Extract the (X, Y) coordinate from the center of the cell holding the provided text.  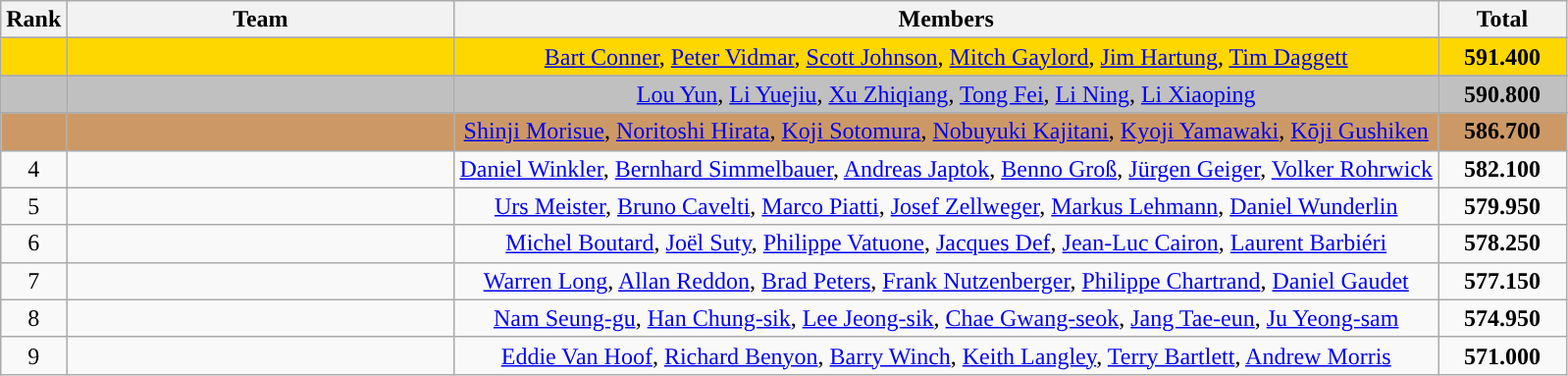
Team (261, 20)
Bart Conner, Peter Vidmar, Scott Johnson, Mitch Gaylord, Jim Hartung, Tim Daggett (946, 57)
571.000 (1503, 355)
Eddie Van Hoof, Richard Benyon, Barry Winch, Keith Langley, Terry Bartlett, Andrew Morris (946, 355)
586.700 (1503, 132)
Nam Seung-gu, Han Chung-sik, Lee Jeong-sik, Chae Gwang-seok, Jang Tae-eun, Ju Yeong-sam (946, 318)
6 (33, 243)
Rank (33, 20)
591.400 (1503, 57)
Shinji Morisue, Noritoshi Hirata, Koji Sotomura, Nobuyuki Kajitani, Kyoji Yamawaki, Kōji Gushiken (946, 132)
Total (1503, 20)
590.800 (1503, 94)
Urs Meister, Bruno Cavelti, Marco Piatti, Josef Zellweger, Markus Lehmann, Daniel Wunderlin (946, 206)
582.100 (1503, 169)
9 (33, 355)
5 (33, 206)
574.950 (1503, 318)
Lou Yun, Li Yuejiu, Xu Zhiqiang, Tong Fei, Li Ning, Li Xiaoping (946, 94)
4 (33, 169)
578.250 (1503, 243)
8 (33, 318)
7 (33, 281)
579.950 (1503, 206)
Michel Boutard, Joël Suty, Philippe Vatuone, Jacques Def, Jean-Luc Cairon, Laurent Barbiéri (946, 243)
577.150 (1503, 281)
Daniel Winkler, Bernhard Simmelbauer, Andreas Japtok, Benno Groß, Jürgen Geiger, Volker Rohrwick (946, 169)
Warren Long, Allan Reddon, Brad Peters, Frank Nutzenberger, Philippe Chartrand, Daniel Gaudet (946, 281)
Members (946, 20)
